From the cell containing the given text, extract its center point as (x, y) coordinate. 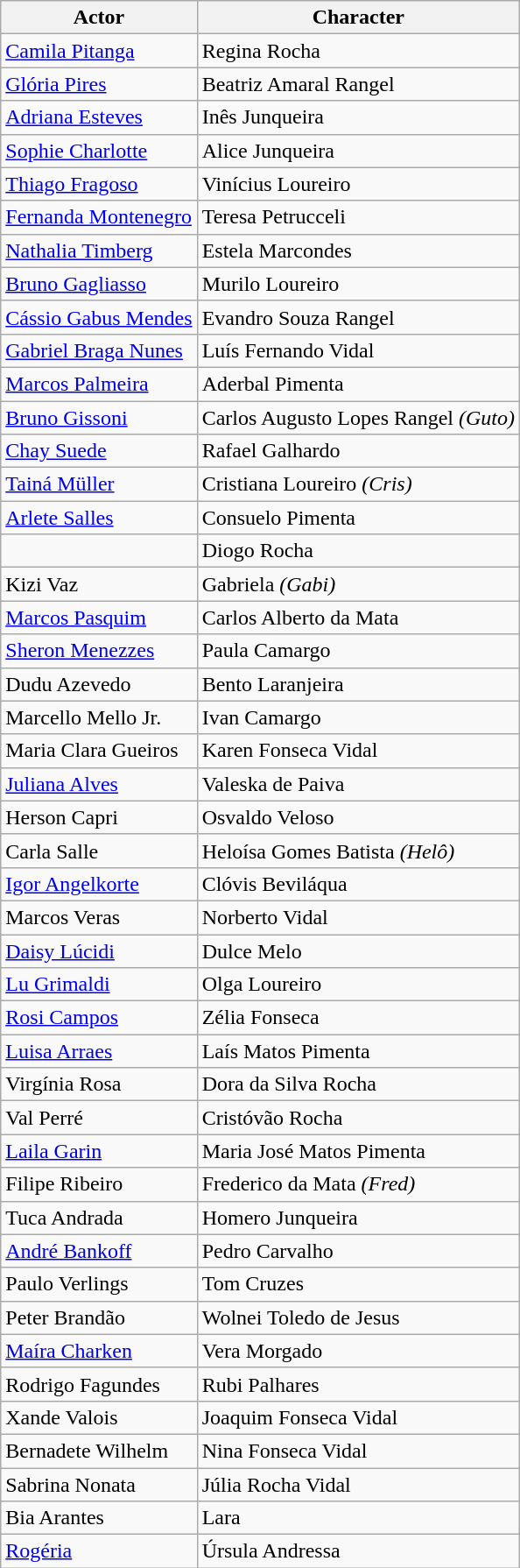
Cristóvão Rocha (358, 1118)
Chay Suede (99, 451)
Paula Camargo (358, 651)
Zélia Fonseca (358, 1018)
Wolnei Toledo de Jesus (358, 1317)
Osvaldo Veloso (358, 817)
Olga Loureiro (358, 985)
Nathalia Timberg (99, 251)
Character (358, 18)
Sophie Charlotte (99, 151)
Regina Rocha (358, 51)
Rafael Galhardo (358, 451)
Marcos Veras (99, 917)
Glória Pires (99, 84)
Carla Salle (99, 851)
Maíra Charken (99, 1351)
Filipe Ribeiro (99, 1184)
Evandro Souza Rangel (358, 317)
Sabrina Nonata (99, 1485)
Igor Angelkorte (99, 884)
Camila Pitanga (99, 51)
Beatriz Amaral Rangel (358, 84)
Herson Capri (99, 817)
Consuelo Pimenta (358, 518)
Tuca Andrada (99, 1218)
Murilo Loureiro (358, 284)
Lara (358, 1518)
Aderbal Pimenta (358, 384)
Thiago Fragoso (99, 184)
Bia Arantes (99, 1518)
Bernadete Wilhelm (99, 1451)
Alice Junqueira (358, 151)
Júlia Rocha Vidal (358, 1485)
Ivan Camargo (358, 717)
Kizi Vaz (99, 584)
Sheron Menezzes (99, 651)
Paulo Verlings (99, 1284)
Joaquim Fonseca Vidal (358, 1417)
Bruno Gagliasso (99, 284)
Marcos Palmeira (99, 384)
Actor (99, 18)
Rubi Palhares (358, 1384)
Estela Marcondes (358, 251)
Fernanda Montenegro (99, 217)
Dora da Silva Rocha (358, 1084)
Laila Garin (99, 1151)
Bento Laranjeira (358, 684)
Carlos Alberto da Mata (358, 618)
Xande Valois (99, 1417)
Homero Junqueira (358, 1218)
Vera Morgado (358, 1351)
André Bankoff (99, 1251)
Laís Matos Pimenta (358, 1051)
Valeska de Paiva (358, 784)
Maria Clara Gueiros (99, 751)
Luís Fernando Vidal (358, 350)
Lu Grimaldi (99, 985)
Dulce Melo (358, 950)
Gabriela (Gabi) (358, 584)
Tom Cruzes (358, 1284)
Clóvis Beviláqua (358, 884)
Val Perré (99, 1118)
Rosi Campos (99, 1018)
Tainá Müller (99, 484)
Marcello Mello Jr. (99, 717)
Carlos Augusto Lopes Rangel (Guto) (358, 418)
Úrsula Andressa (358, 1551)
Cássio Gabus Mendes (99, 317)
Maria José Matos Pimenta (358, 1151)
Adriana Esteves (99, 117)
Luisa Arraes (99, 1051)
Teresa Petrucceli (358, 217)
Heloísa Gomes Batista (Helô) (358, 851)
Gabriel Braga Nunes (99, 350)
Dudu Azevedo (99, 684)
Rodrigo Fagundes (99, 1384)
Pedro Carvalho (358, 1251)
Peter Brandão (99, 1317)
Inês Junqueira (358, 117)
Frederico da Mata (Fred) (358, 1184)
Daisy Lúcidi (99, 950)
Cristiana Loureiro (Cris) (358, 484)
Arlete Salles (99, 518)
Vinícius Loureiro (358, 184)
Nina Fonseca Vidal (358, 1451)
Virgínia Rosa (99, 1084)
Rogéria (99, 1551)
Juliana Alves (99, 784)
Bruno Gissoni (99, 418)
Norberto Vidal (358, 917)
Marcos Pasquim (99, 618)
Diogo Rocha (358, 551)
Karen Fonseca Vidal (358, 751)
